Provide the (x, y) coordinate of the cell's center where the given text is located.  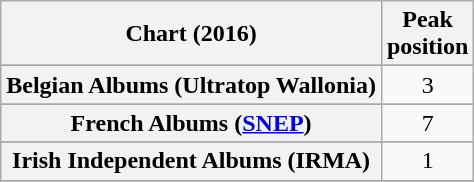
Peak position (427, 34)
Irish Independent Albums (IRMA) (192, 161)
Chart (2016) (192, 34)
1 (427, 161)
3 (427, 85)
French Albums (SNEP) (192, 123)
7 (427, 123)
Belgian Albums (Ultratop Wallonia) (192, 85)
